For the text-containing cell, return its midpoint in [x, y] coordinate format. 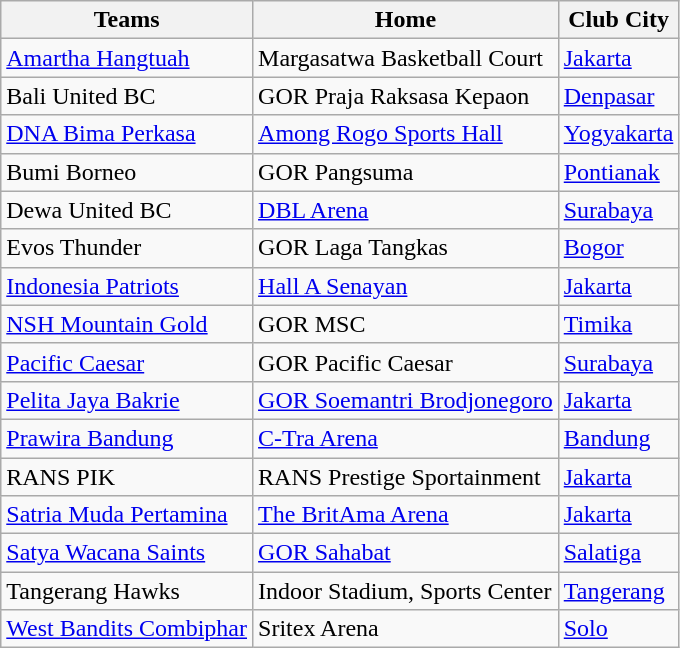
GOR Pacific Caesar [406, 362]
Bali United BC [127, 96]
DBL Arena [406, 210]
GOR Pangsuma [406, 172]
RANS PIK [127, 477]
The BritAma Arena [406, 515]
Tangerang [618, 591]
Dewa United BC [127, 210]
Solo [618, 629]
GOR Laga Tangkas [406, 248]
Salatiga [618, 553]
Indoor Stadium, Sports Center [406, 591]
Bogor [618, 248]
Yogyakarta [618, 134]
Amartha Hangtuah [127, 58]
Margasatwa Basketball Court [406, 58]
Satya Wacana Saints [127, 553]
GOR MSC [406, 324]
Denpasar [618, 96]
Club City [618, 20]
Hall A Senayan [406, 286]
West Bandits Combiphar [127, 629]
Prawira Bandung [127, 438]
Pontianak [618, 172]
Pelita Jaya Bakrie [127, 400]
Tangerang Hawks [127, 591]
Timika [618, 324]
Teams [127, 20]
C-Tra Arena [406, 438]
Bandung [618, 438]
Among Rogo Sports Hall [406, 134]
Bumi Borneo [127, 172]
Indonesia Patriots [127, 286]
DNA Bima Perkasa [127, 134]
GOR Praja Raksasa Kepaon [406, 96]
Sritex Arena [406, 629]
Home [406, 20]
GOR Soemantri Brodjonegoro [406, 400]
Pacific Caesar [127, 362]
Satria Muda Pertamina [127, 515]
NSH Mountain Gold [127, 324]
RANS Prestige Sportainment [406, 477]
Evos Thunder [127, 248]
GOR Sahabat [406, 553]
